Detect which cell encompasses the target text, then output its [x, y] center coordinate. 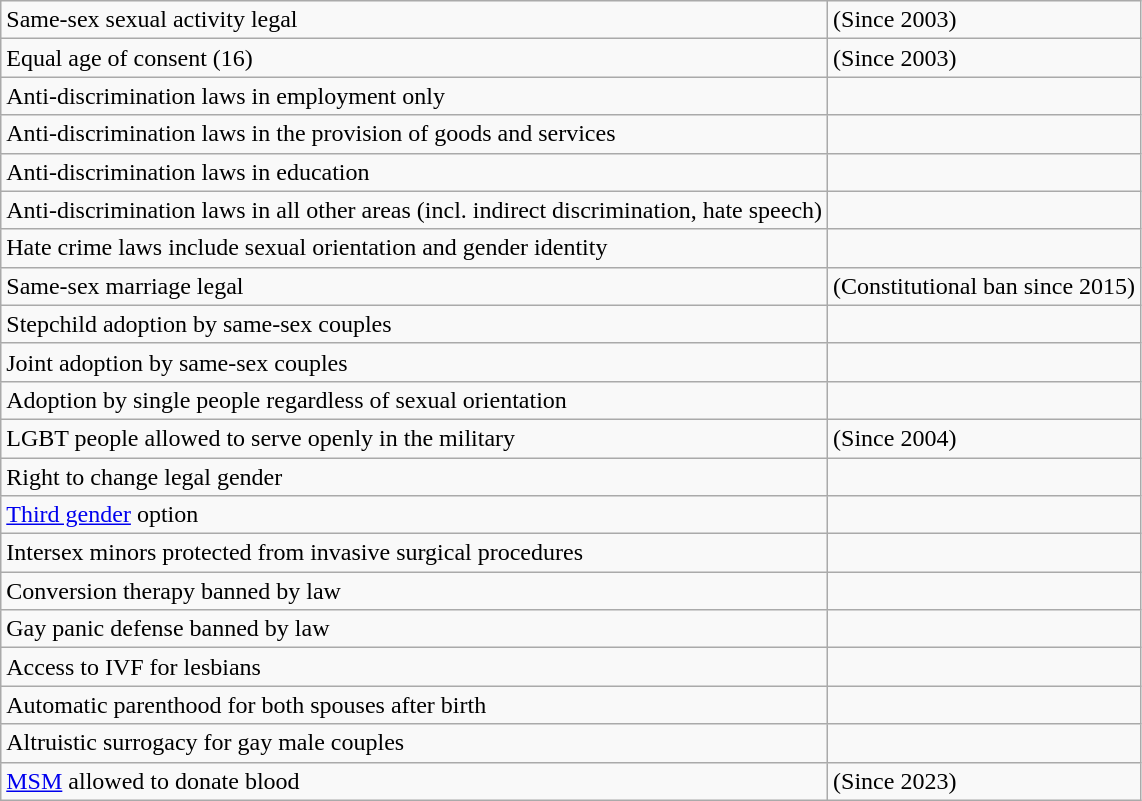
Anti-discrimination laws in all other areas (incl. indirect discrimination, hate speech) [414, 210]
Same-sex sexual activity legal [414, 20]
Conversion therapy banned by law [414, 591]
Same-sex marriage legal [414, 286]
Third gender option [414, 515]
Hate crime laws include sexual orientation and gender identity [414, 248]
Anti-discrimination laws in the provision of goods and services [414, 134]
Equal age of consent (16) [414, 58]
LGBT people allowed to serve openly in the military [414, 438]
Adoption by single people regardless of sexual orientation [414, 400]
MSM allowed to donate blood [414, 781]
Joint adoption by same-sex couples [414, 362]
Gay panic defense banned by law [414, 629]
Altruistic surrogacy for gay male couples [414, 743]
Anti-discrimination laws in employment only [414, 96]
(Constitutional ban since 2015) [984, 286]
Right to change legal gender [414, 477]
Automatic parenthood for both spouses after birth [414, 705]
(Since 2004) [984, 438]
(Since 2023) [984, 781]
Stepchild adoption by same-sex couples [414, 324]
Access to IVF for lesbians [414, 667]
Intersex minors protected from invasive surgical procedures [414, 553]
Anti-discrimination laws in education [414, 172]
